Return (X, Y) of the center of cell containing provided text 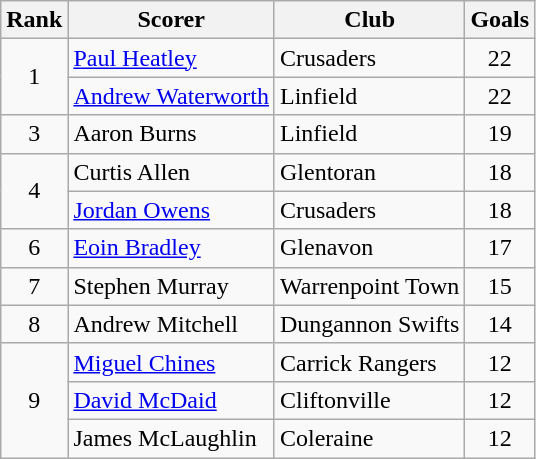
8 (34, 324)
Paul Heatley (172, 58)
Cliftonville (369, 400)
Glentoran (369, 172)
Club (369, 20)
Andrew Mitchell (172, 324)
4 (34, 191)
17 (500, 248)
Dungannon Swifts (369, 324)
Aaron Burns (172, 134)
Stephen Murray (172, 286)
6 (34, 248)
7 (34, 286)
14 (500, 324)
Eoin Bradley (172, 248)
1 (34, 77)
Curtis Allen (172, 172)
Scorer (172, 20)
Goals (500, 20)
James McLaughlin (172, 438)
Rank (34, 20)
Carrick Rangers (369, 362)
David McDaid (172, 400)
Jordan Owens (172, 210)
3 (34, 134)
Andrew Waterworth (172, 96)
Miguel Chines (172, 362)
9 (34, 400)
Warrenpoint Town (369, 286)
15 (500, 286)
19 (500, 134)
Coleraine (369, 438)
Glenavon (369, 248)
